Search for the cell housing the specified text and yield its [x, y] center coordinate. 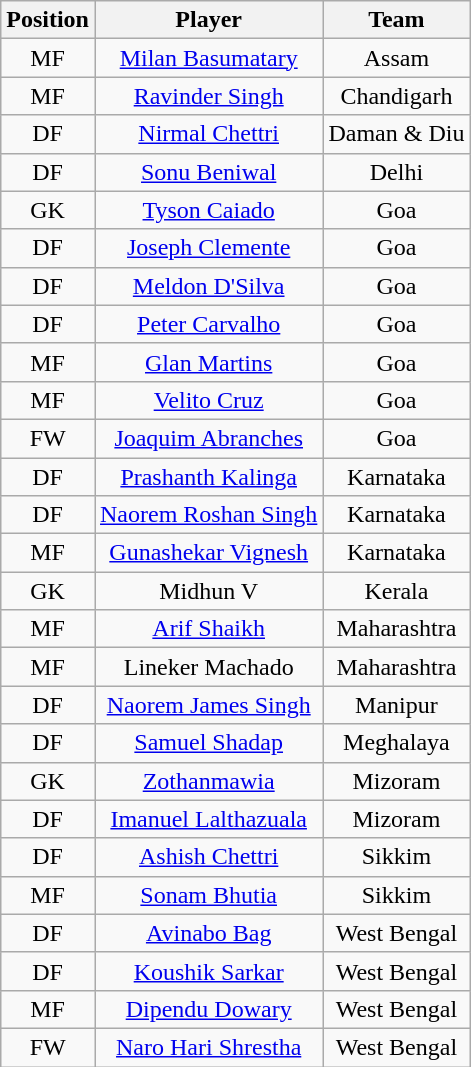
Nirmal Chettri [208, 134]
Dipendu Dowary [208, 1009]
Daman & Diu [396, 134]
Ashish Chettri [208, 857]
Tyson Caiado [208, 210]
Glan Martins [208, 362]
Zothanmawia [208, 781]
Meghalaya [396, 743]
Naorem James Singh [208, 705]
Sonu Beniwal [208, 172]
Player [208, 20]
Arif Shaikh [208, 629]
Delhi [396, 172]
Chandigarh [396, 96]
Koushik Sarkar [208, 971]
Sonam Bhutia [208, 895]
Ravinder Singh [208, 96]
Position [48, 20]
Naro Hari Shrestha [208, 1047]
Manipur [396, 705]
Naorem Roshan Singh [208, 515]
Gunashekar Vignesh [208, 553]
Assam [396, 58]
Team [396, 20]
Imanuel Lalthazuala [208, 819]
Samuel Shadap [208, 743]
Meldon D'Silva [208, 286]
Velito Cruz [208, 400]
Joseph Clemente [208, 248]
Lineker Machado [208, 667]
Milan Basumatary [208, 58]
Peter Carvalho [208, 324]
Kerala [396, 591]
Midhun V [208, 591]
Joaquim Abranches [208, 438]
Prashanth Kalinga [208, 477]
Avinabo Bag [208, 933]
